Find where the given text appears and provide that cell's center as (X, Y) coordinate. 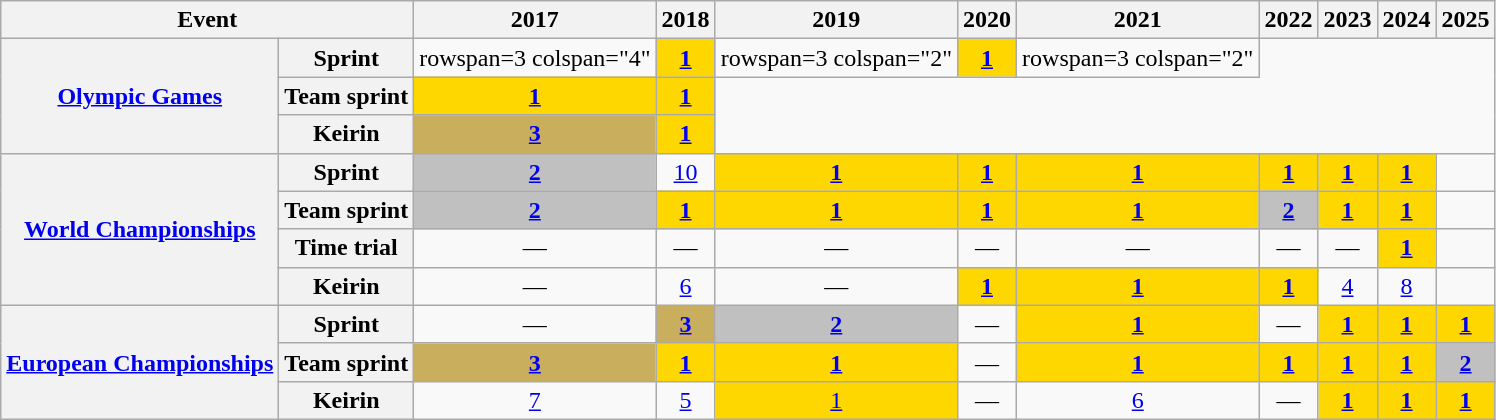
Time trial (346, 248)
2018 (686, 20)
2024 (1406, 20)
Olympic Games (140, 96)
2020 (986, 20)
4 (1348, 286)
2025 (1466, 20)
rowspan=3 colspan="4" (535, 58)
8 (1406, 286)
7 (535, 400)
European Championships (140, 362)
2019 (836, 20)
2017 (535, 20)
2023 (1348, 20)
Event (208, 20)
2021 (1138, 20)
World Championships (140, 229)
2022 (1288, 20)
10 (686, 172)
5 (686, 400)
